Capture the cell that displays the provided text and extract its [X, Y] central coordinate. 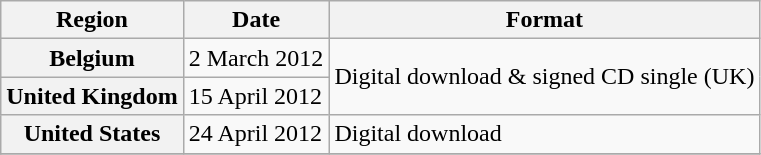
Region [92, 20]
Digital download & signed CD single (UK) [544, 77]
United Kingdom [92, 96]
15 April 2012 [256, 96]
United States [92, 134]
Digital download [544, 134]
24 April 2012 [256, 134]
Belgium [92, 58]
Date [256, 20]
2 March 2012 [256, 58]
Format [544, 20]
